Output the [x, y] coordinate of the center of the cell containing the given text.  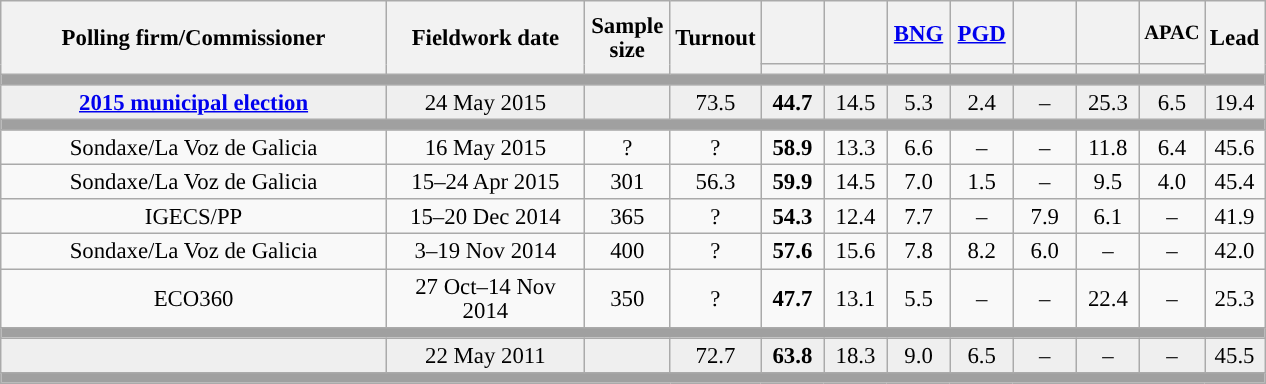
45.4 [1235, 182]
ECO360 [194, 298]
7.0 [918, 182]
56.3 [716, 182]
15.6 [856, 252]
6.6 [918, 148]
7.8 [918, 252]
45.5 [1235, 356]
9.5 [1108, 182]
63.8 [792, 356]
19.4 [1235, 102]
6.1 [1108, 218]
22.4 [1108, 298]
Turnout [716, 38]
8.2 [982, 252]
45.6 [1235, 148]
7.7 [918, 218]
2015 municipal election [194, 102]
400 [627, 252]
54.3 [792, 218]
73.5 [716, 102]
Fieldwork date [485, 38]
15–20 Dec 2014 [485, 218]
350 [627, 298]
18.3 [856, 356]
9.0 [918, 356]
41.9 [1235, 218]
42.0 [1235, 252]
2.4 [982, 102]
57.6 [792, 252]
13.3 [856, 148]
47.7 [792, 298]
5.5 [918, 298]
Lead [1235, 38]
58.9 [792, 148]
24 May 2015 [485, 102]
BNG [918, 32]
59.9 [792, 182]
13.1 [856, 298]
16 May 2015 [485, 148]
44.7 [792, 102]
22 May 2011 [485, 356]
7.9 [1044, 218]
11.8 [1108, 148]
3–19 Nov 2014 [485, 252]
4.0 [1172, 182]
72.7 [716, 356]
Polling firm/Commissioner [194, 38]
6.4 [1172, 148]
IGECS/PP [194, 218]
12.4 [856, 218]
15–24 Apr 2015 [485, 182]
5.3 [918, 102]
APAC [1172, 32]
1.5 [982, 182]
PGD [982, 32]
365 [627, 218]
6.0 [1044, 252]
27 Oct–14 Nov 2014 [485, 298]
301 [627, 182]
Sample size [627, 38]
